Return (x, y) of the center of cell containing provided text 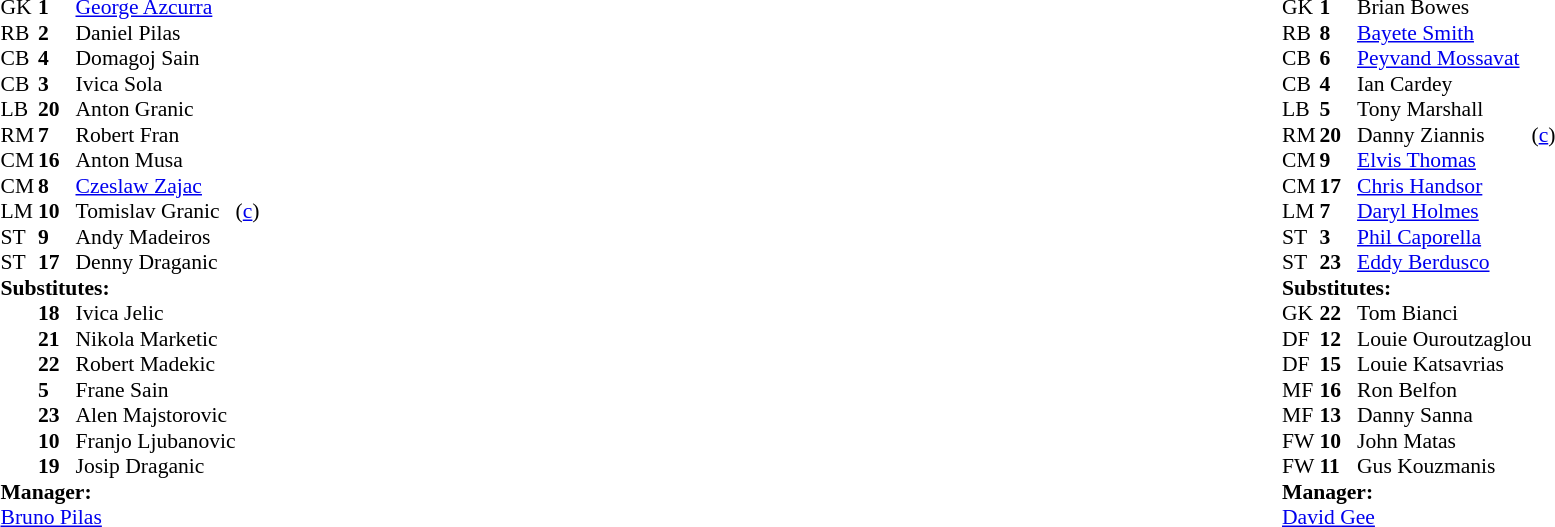
19 (57, 467)
Frane Sain (156, 390)
Louie Katsavrias (1444, 365)
Gus Kouzmanis (1444, 467)
Peyvand Mossavat (1444, 59)
12 (1339, 339)
Ivica Jelic (156, 313)
Alen Majstorovic (156, 415)
Anton Granic (156, 109)
Ian Cardey (1444, 84)
Robert Madekic (156, 365)
Tom Bianci (1444, 313)
Josip Draganic (156, 467)
Franjo Ljubanovic (156, 441)
Anton Musa (156, 161)
Robert Fran (156, 135)
Daniel Pilas (156, 33)
Ivica Sola (156, 84)
GK (1301, 313)
Elvis Thomas (1444, 161)
John Matas (1444, 441)
Denny Draganic (156, 263)
Eddy Berdusco (1444, 263)
15 (1339, 365)
18 (57, 313)
6 (1339, 59)
Louie Ouroutzaglou (1444, 339)
Nikola Marketic (156, 339)
Andy Madeiros (156, 237)
21 (57, 339)
Domagoj Sain (156, 59)
Bayete Smith (1444, 33)
Danny Sanna (1444, 415)
Tomislav Granic (156, 211)
2 (57, 33)
Daryl Holmes (1444, 211)
11 (1339, 467)
Czeslaw Zajac (156, 186)
Ron Belfon (1444, 390)
Danny Ziannis (1444, 135)
Phil Caporella (1444, 237)
13 (1339, 415)
Chris Handsor (1444, 186)
Tony Marshall (1444, 109)
